Provide the [x, y] coordinate of the cell's center where the given text is located.  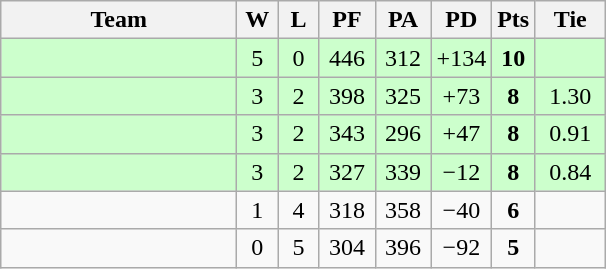
Team [119, 20]
+47 [462, 134]
4 [298, 210]
0.91 [570, 134]
PD [462, 20]
10 [514, 58]
318 [347, 210]
W [258, 20]
0.84 [570, 172]
1 [258, 210]
343 [347, 134]
358 [403, 210]
+134 [462, 58]
L [298, 20]
−92 [462, 248]
296 [403, 134]
−12 [462, 172]
325 [403, 96]
PF [347, 20]
−40 [462, 210]
1.30 [570, 96]
446 [347, 58]
327 [347, 172]
PA [403, 20]
312 [403, 58]
398 [347, 96]
339 [403, 172]
396 [403, 248]
Tie [570, 20]
+73 [462, 96]
Pts [514, 20]
304 [347, 248]
6 [514, 210]
